Search for the cell housing the specified text and yield its (X, Y) center coordinate. 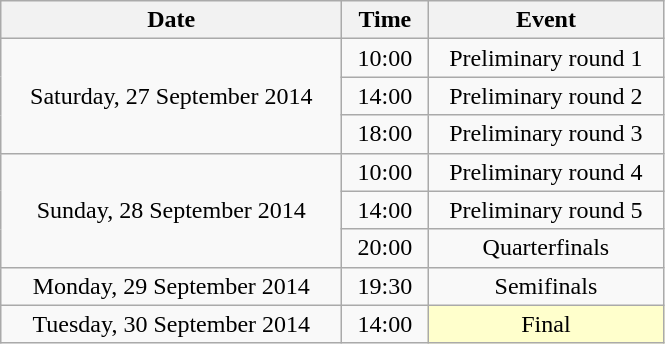
Quarterfinals (546, 248)
Preliminary round 4 (546, 172)
Preliminary round 2 (546, 96)
18:00 (385, 134)
Date (172, 20)
20:00 (385, 248)
Final (546, 324)
Event (546, 20)
Saturday, 27 September 2014 (172, 96)
Semifinals (546, 286)
19:30 (385, 286)
Sunday, 28 September 2014 (172, 210)
Monday, 29 September 2014 (172, 286)
Tuesday, 30 September 2014 (172, 324)
Preliminary round 3 (546, 134)
Time (385, 20)
Preliminary round 5 (546, 210)
Preliminary round 1 (546, 58)
